Detect which cell encompasses the target text, then output its (x, y) center coordinate. 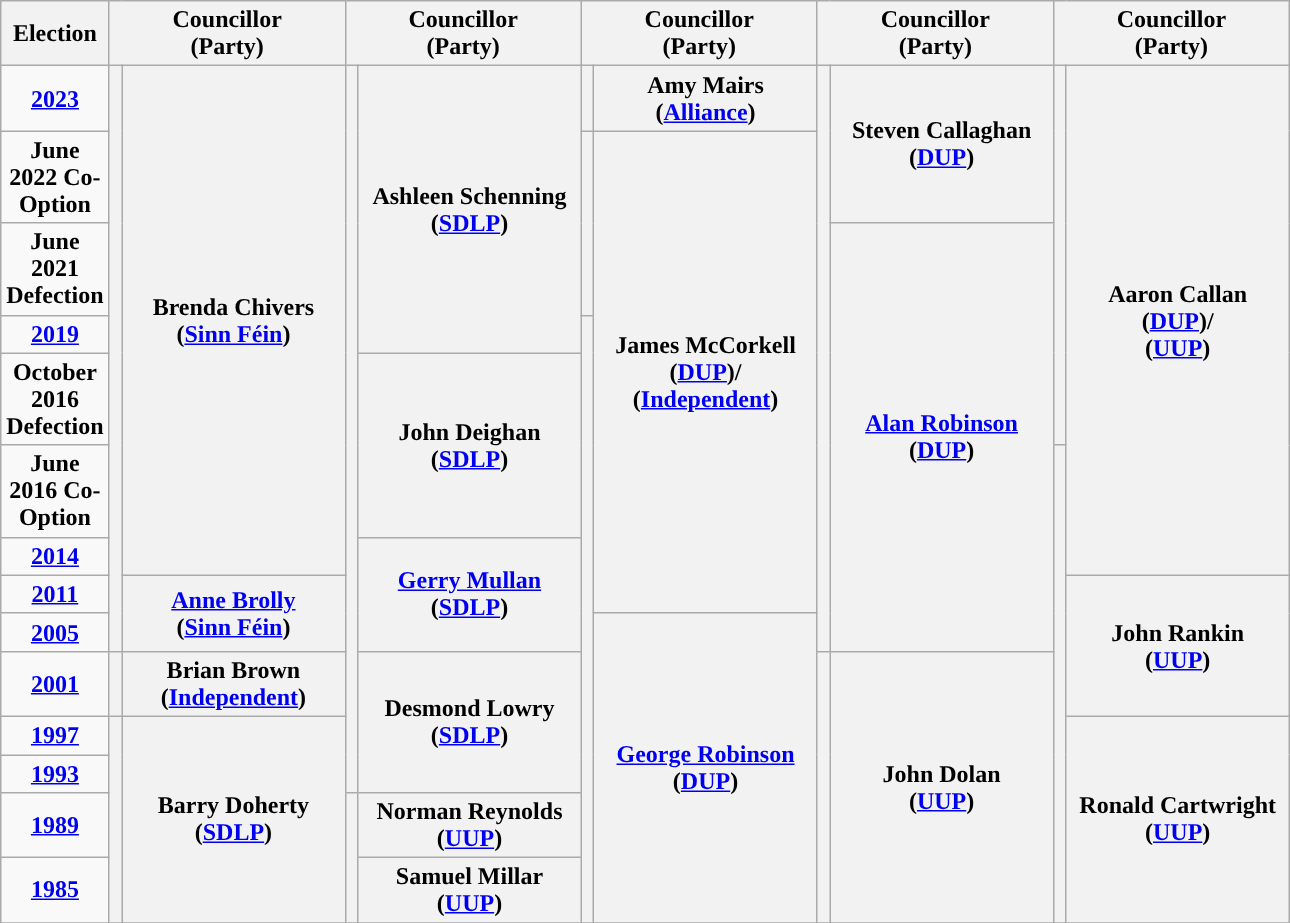
Anne Brolly (Sinn Féin) (234, 613)
Samuel Millar (UUP) (470, 890)
John Rankin (UUP) (1178, 646)
June 2021 Defection (55, 269)
2014 (55, 556)
Aaron Callan (DUP)/ (UUP) (1178, 320)
2005 (55, 632)
Barry Doherty (SDLP) (234, 819)
Ashleen Schenning (SDLP) (470, 210)
Brian Brown (Independent) (234, 684)
James McCorkell (DUP)/ (Independent) (706, 372)
Steven Callaghan (DUP) (942, 144)
June 2022 Co-Option (55, 177)
Gerry Mullan (SDLP) (470, 594)
1993 (55, 773)
1989 (55, 826)
June 2016 Co-Option (55, 491)
October 2016 Defection (55, 399)
1985 (55, 890)
John Dolan (UUP) (942, 786)
Norman Reynolds (UUP) (470, 826)
John Deighan (SDLP) (470, 445)
Ronald Cartwright (UUP) (1178, 819)
2001 (55, 684)
Brenda Chivers (Sinn Féin) (234, 320)
Alan Robinson (DUP) (942, 437)
George Robinson (DUP) (706, 768)
Desmond Lowry (SDLP) (470, 722)
Election (55, 34)
2019 (55, 334)
2011 (55, 594)
1997 (55, 735)
Amy Mairs (Alliance) (706, 98)
2023 (55, 98)
